Search for the cell housing the specified text and yield its (x, y) center coordinate. 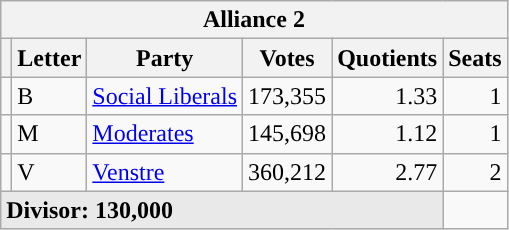
173,355 (288, 96)
Divisor: 130,000 (222, 210)
Moderates (165, 134)
B (50, 96)
1.33 (388, 96)
V (50, 172)
145,698 (288, 134)
1.12 (388, 134)
2 (475, 172)
Venstre (165, 172)
Letter (50, 58)
Party (165, 58)
2.77 (388, 172)
M (50, 134)
Alliance 2 (254, 20)
360,212 (288, 172)
Social Liberals (165, 96)
Quotients (388, 58)
Seats (475, 58)
Votes (288, 58)
